Find where the given text appears and provide that cell's center as [X, Y] coordinate. 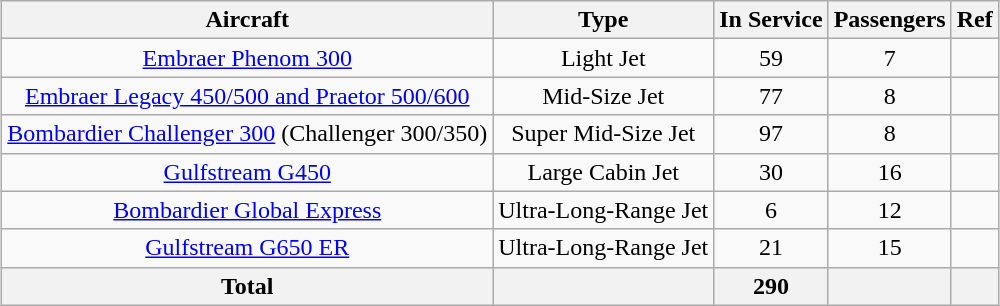
Super Mid-Size Jet [604, 134]
Total [248, 286]
Bombardier Challenger 300 (Challenger 300/350) [248, 134]
290 [771, 286]
Light Jet [604, 58]
Gulfstream G450 [248, 172]
Embraer Legacy 450/500 and Praetor 500/600 [248, 96]
97 [771, 134]
Ref [974, 20]
21 [771, 248]
Aircraft [248, 20]
Passengers [890, 20]
12 [890, 210]
Embraer Phenom 300 [248, 58]
Type [604, 20]
Gulfstream G650 ER [248, 248]
30 [771, 172]
6 [771, 210]
Large Cabin Jet [604, 172]
7 [890, 58]
77 [771, 96]
Mid-Size Jet [604, 96]
15 [890, 248]
16 [890, 172]
In Service [771, 20]
59 [771, 58]
Bombardier Global Express [248, 210]
